Determine the (X, Y) coordinate at the center of the cell enclosing the given text.  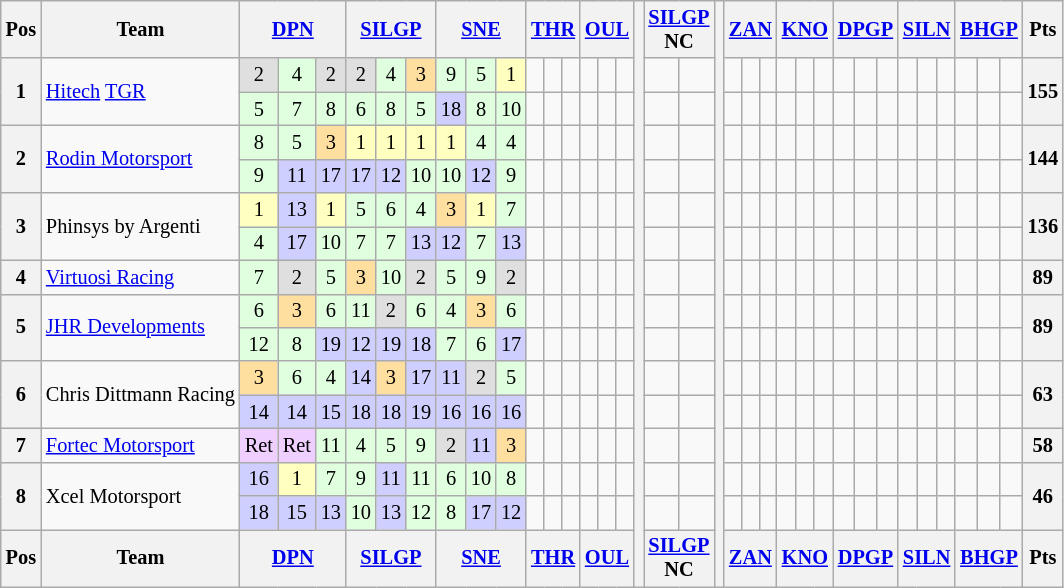
Phinsys by Argenti (140, 226)
58 (1043, 445)
Chris Dittmann Racing (140, 394)
Hitech TGR (140, 92)
63 (1043, 394)
136 (1043, 226)
Virtuosi Racing (140, 277)
Fortec Motorsport (140, 445)
Xcel Motorsport (140, 496)
JHR Developments (140, 328)
46 (1043, 496)
155 (1043, 92)
144 (1043, 158)
Rodin Motorsport (140, 158)
